Capture the cell that displays the provided text and extract its [x, y] central coordinate. 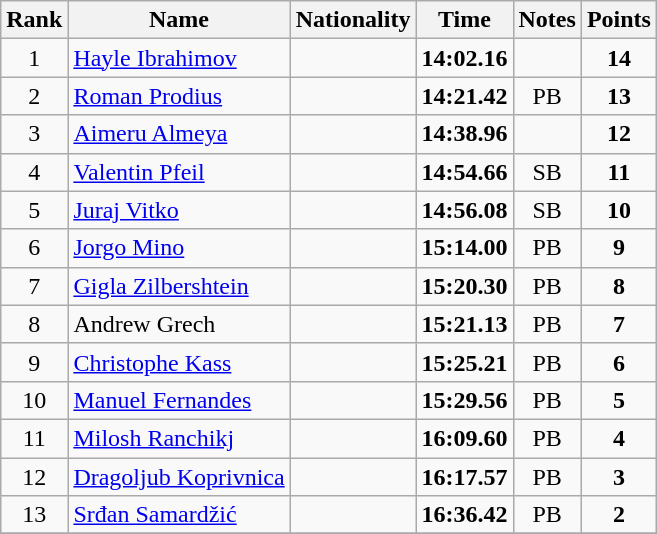
Notes [547, 20]
1 [34, 58]
15:21.13 [464, 324]
Rank [34, 20]
14:38.96 [464, 134]
Name [179, 20]
14:56.08 [464, 210]
Andrew Grech [179, 324]
Juraj Vitko [179, 210]
Aimeru Almeya [179, 134]
Srđan Samardžić [179, 515]
15:20.30 [464, 286]
16:36.42 [464, 515]
15:14.00 [464, 248]
Points [618, 20]
Valentin Pfeil [179, 172]
15:29.56 [464, 400]
14:21.42 [464, 96]
Christophe Kass [179, 362]
Nationality [353, 20]
Time [464, 20]
Jorgo Mino [179, 248]
Hayle Ibrahimov [179, 58]
15:25.21 [464, 362]
Milosh Ranchikj [179, 438]
Manuel Fernandes [179, 400]
Gigla Zilbershtein [179, 286]
14:02.16 [464, 58]
14:54.66 [464, 172]
14 [618, 58]
16:17.57 [464, 477]
Dragoljub Koprivnica [179, 477]
16:09.60 [464, 438]
Roman Prodius [179, 96]
